Capture the cell that displays the provided text and extract its (X, Y) central coordinate. 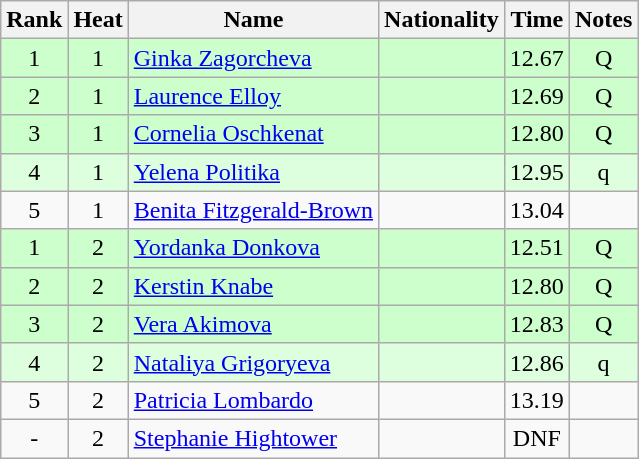
12.95 (536, 172)
DNF (536, 438)
Yordanka Donkova (253, 248)
Laurence Elloy (253, 96)
12.51 (536, 248)
Time (536, 20)
Stephanie Hightower (253, 438)
12.69 (536, 96)
Kerstin Knabe (253, 286)
Ginka Zagorcheva (253, 58)
12.83 (536, 324)
12.86 (536, 362)
Yelena Politika (253, 172)
Nataliya Grigoryeva (253, 362)
Cornelia Oschkenat (253, 134)
Heat (98, 20)
Benita Fitzgerald-Brown (253, 210)
Nationality (442, 20)
Vera Akimova (253, 324)
13.04 (536, 210)
12.67 (536, 58)
Rank (34, 20)
Notes (603, 20)
Name (253, 20)
- (34, 438)
13.19 (536, 400)
Patricia Lombardo (253, 400)
